Identify which cell holds the provided text, then report its [X, Y] central coordinate. 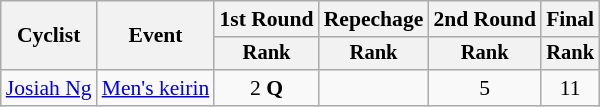
Josiah Ng [49, 88]
Final [570, 19]
Cyclist [49, 36]
2 Q [266, 88]
11 [570, 88]
1st Round [266, 19]
5 [484, 88]
Repechage [374, 19]
Men's keirin [156, 88]
Event [156, 36]
2nd Round [484, 19]
